Find where the given text appears and provide that cell's center as (X, Y) coordinate. 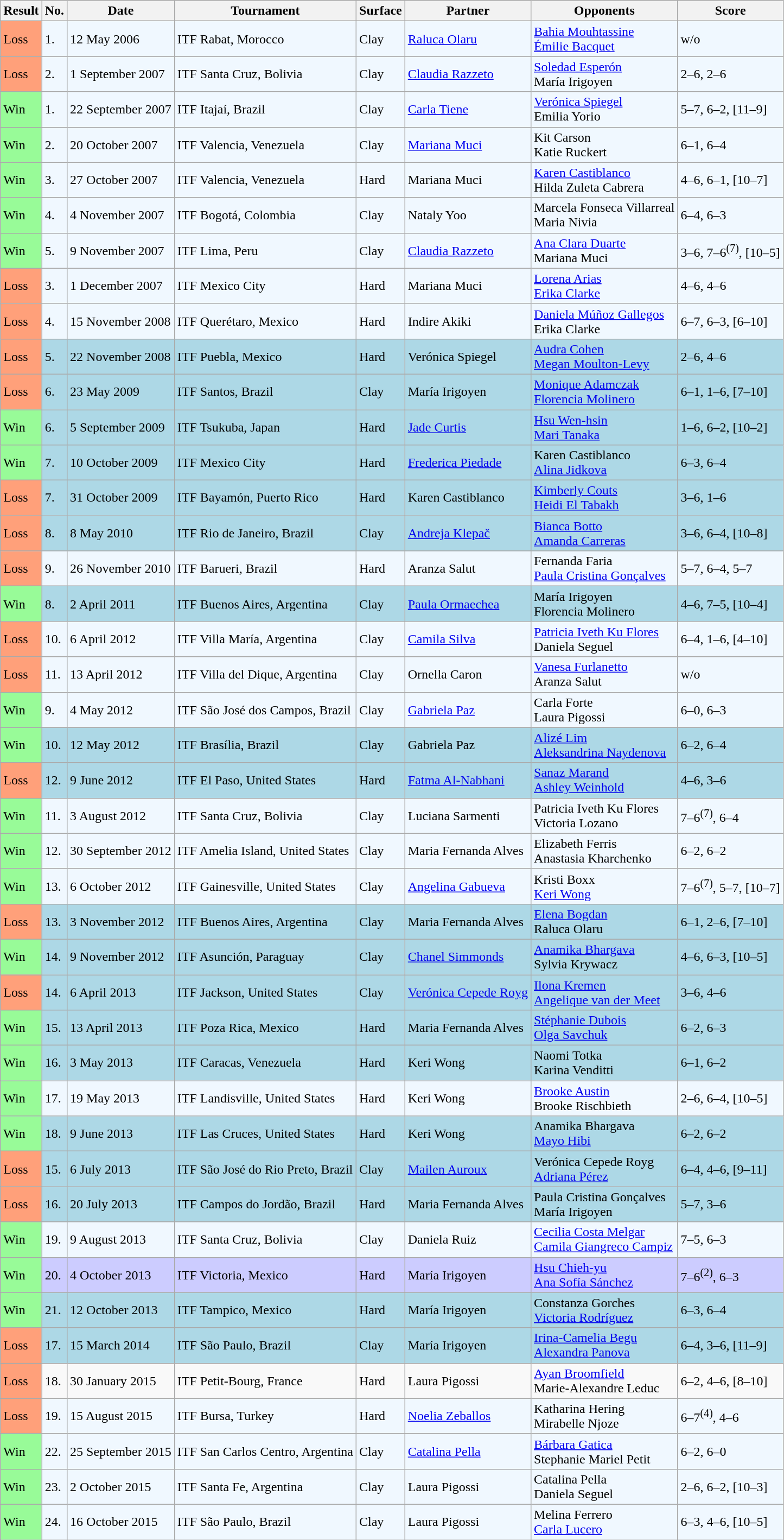
3–6, 6–4, [10–8] (730, 533)
Opponents (604, 11)
Fatma Al-Nabhani (468, 781)
Ayan Broomfield Marie-Alexandre Leduc (604, 1381)
3–6, 4–6 (730, 992)
Indire Akiki (468, 321)
Naomi Totka Karina Venditti (604, 1063)
Mailen Auroux (468, 1169)
Irina-Camelia Begu Alexandra Panova (604, 1345)
Sanaz Marand Ashley Weinhold (604, 781)
Brooke Austin Brooke Rischbieth (604, 1099)
1 December 2007 (121, 286)
Carla Tiene (468, 110)
6 April 2013 (121, 992)
6–2, 6–0 (730, 1452)
Tournament (265, 11)
Melina Ferrero Carla Lucero (604, 1522)
ITF São José do Rio Preto, Brazil (265, 1169)
Result (21, 11)
9 August 2013 (121, 1240)
ITF Caracas, Venezuela (265, 1063)
5 September 2009 (121, 427)
2–6, 6–4, [10–5] (730, 1099)
Frederica Piedade (468, 462)
Date (121, 11)
Elizabeth Ferris Anastasia Kharchenko (604, 851)
6–4, 6–3 (730, 215)
Ilona Kremen Angelique van der Meet (604, 992)
6–2, 6–3 (730, 1028)
2–6, 2–6 (730, 74)
13 April 2013 (121, 1028)
6–2, 4–6, [8–10] (730, 1381)
Patricia Iveth Ku Flores Victoria Lozano (604, 815)
6–2, 6–4 (730, 745)
6 April 2012 (121, 639)
9 June 2013 (121, 1133)
ITF Petit-Bourg, France (265, 1381)
ITF Bursa, Turkey (265, 1416)
Catalina Pella (468, 1452)
Anamika Bhargava Mayo Hibi (604, 1133)
5–7, 6–2, [11–9] (730, 110)
Paula Cristina Gonçalves María Irigoyen (604, 1204)
Vanesa Furlanetto Aranza Salut (604, 674)
Nataly Yoo (468, 215)
16 October 2015 (121, 1522)
Monique Adamczak Florencia Molinero (604, 392)
30 September 2012 (121, 851)
21. (54, 1310)
Aranza Salut (468, 569)
ITF Querétaro, Mexico (265, 321)
Bárbara Gatica Stephanie Mariel Petit (604, 1452)
Cecilia Costa Melgar Camila Giangreco Campiz (604, 1240)
Daniela Múñoz Gallegos Erika Clarke (604, 321)
7–6(2), 6–3 (730, 1275)
Marcela Fonseca Villarreal Maria Nivia (604, 215)
6 October 2012 (121, 886)
Andreja Klepač (468, 533)
23. (54, 1486)
6–7, 6–3, [6–10] (730, 321)
Verónica Spiegel Emilia Yorio (604, 110)
Hsu Wen-hsin Mari Tanaka (604, 427)
Lorena Arias Erika Clarke (604, 286)
ITF Puebla, Mexico (265, 356)
4–6, 7–5, [10–4] (730, 604)
23 May 2009 (121, 392)
Stéphanie Dubois Olga Savchuk (604, 1028)
ITF Las Cruces, United States (265, 1133)
3–6, 1–6 (730, 498)
Karen Castiblanco Hilda Zuleta Cabrera (604, 180)
Karen Castiblanco (468, 498)
Patricia Iveth Ku Flores Daniela Seguel (604, 639)
6–0, 6–3 (730, 710)
Kit Carson Katie Ruckert (604, 144)
20 October 2007 (121, 144)
Camila Silva (468, 639)
6–4, 3–6, [11–9] (730, 1345)
Kristi Boxx Keri Wong (604, 886)
ITF San Carlos Centro, Argentina (265, 1452)
Noelia Zeballos (468, 1416)
Bahia Mouhtassine Émilie Bacquet (604, 39)
7–6(7), 6–4 (730, 815)
Carla Forte Laura Pigossi (604, 710)
María Irigoyen Florencia Molinero (604, 604)
ITF Victoria, Mexico (265, 1275)
12 May 2012 (121, 745)
Raluca Olaru (468, 39)
6–3, 4–6, [10–5] (730, 1522)
Kimberly Couts Heidi El Tabakh (604, 498)
22 September 2007 (121, 110)
4–6, 4–6 (730, 286)
6–7(4), 4–6 (730, 1416)
31 October 2009 (121, 498)
12 May 2006 (121, 39)
9 November 2007 (121, 251)
ITF Santos, Brazil (265, 392)
ITF Villa María, Argentina (265, 639)
Soledad Esperón María Irigoyen (604, 74)
Constanza Gorches Victoria Rodríguez (604, 1310)
3 May 2013 (121, 1063)
26 November 2010 (121, 569)
Alizé Lim Aleksandrina Naydenova (604, 745)
ITF Lima, Peru (265, 251)
ITF São José dos Campos, Brazil (265, 710)
Verónica Cepede Royg (468, 992)
ITF Rio de Janeiro, Brazil (265, 533)
Paula Ormaechea (468, 604)
Score (730, 11)
25 September 2015 (121, 1452)
ITF Rabat, Morocco (265, 39)
4–6, 6–3, [10–5] (730, 956)
6–1, 1–6, [7–10] (730, 392)
3–6, 7–6(7), [10–5] (730, 251)
6 July 2013 (121, 1169)
Daniela Ruiz (468, 1240)
15 August 2015 (121, 1416)
Fernanda Faria Paula Cristina Gonçalves (604, 569)
8 May 2010 (121, 533)
9 November 2012 (121, 956)
20 July 2013 (121, 1204)
Luciana Sarmenti (468, 815)
3 August 2012 (121, 815)
2–6, 4–6 (730, 356)
7–6(7), 5–7, [10–7] (730, 886)
ITF Itajaí, Brazil (265, 110)
Bianca Botto Amanda Carreras (604, 533)
Verónica Cepede Royg Adriana Pérez (604, 1169)
ITF El Paso, United States (265, 781)
Partner (468, 11)
Elena Bogdan Raluca Olaru (604, 922)
4 October 2013 (121, 1275)
ITF Jackson, United States (265, 992)
27 October 2007 (121, 180)
2–6, 6–2, [10–3] (730, 1486)
ITF Asunción, Paraguay (265, 956)
30 January 2015 (121, 1381)
15 November 2008 (121, 321)
7–5, 6–3 (730, 1240)
6–4, 4–6, [9–11] (730, 1169)
No. (54, 11)
ITF Bogotá, Colombia (265, 215)
ITF Poza Rica, Mexico (265, 1028)
6–1, 6–2 (730, 1063)
3 November 2012 (121, 922)
ITF Tsukuba, Japan (265, 427)
24. (54, 1522)
Chanel Simmonds (468, 956)
Catalina Pella Daniela Seguel (604, 1486)
2 April 2011 (121, 604)
2 October 2015 (121, 1486)
ITF Barueri, Brazil (265, 569)
1–6, 6–2, [10–2] (730, 427)
Hsu Chieh-yu Ana Sofía Sánchez (604, 1275)
4 November 2007 (121, 215)
22. (54, 1452)
ITF Bayamón, Puerto Rico (265, 498)
10 October 2009 (121, 462)
ITF Landisville, United States (265, 1099)
Audra Cohen Megan Moulton-Levy (604, 356)
4–6, 6–1, [10–7] (730, 180)
Anamika Bhargava Sylvia Krywacz (604, 956)
Verónica Spiegel (468, 356)
ITF Villa del Dique, Argentina (265, 674)
ITF Amelia Island, United States (265, 851)
20. (54, 1275)
ITF Gainesville, United States (265, 886)
ITF Santa Fe, Argentina (265, 1486)
1 September 2007 (121, 74)
Angelina Gabueva (468, 886)
ITF Campos do Jordão, Brazil (265, 1204)
12 October 2013 (121, 1310)
19 May 2013 (121, 1099)
6–1, 6–4 (730, 144)
Ornella Caron (468, 674)
4 May 2012 (121, 710)
5–7, 6–4, 5–7 (730, 569)
6–4, 1–6, [4–10] (730, 639)
13 April 2012 (121, 674)
ITF Brasília, Brazil (265, 745)
6–1, 2–6, [7–10] (730, 922)
22 November 2008 (121, 356)
Jade Curtis (468, 427)
15 March 2014 (121, 1345)
Ana Clara Duarte Mariana Muci (604, 251)
ITF Tampico, Mexico (265, 1310)
Surface (381, 11)
5–7, 3–6 (730, 1204)
Katharina Hering Mirabelle Njoze (604, 1416)
Karen Castiblanco Alina Jidkova (604, 462)
4–6, 3–6 (730, 781)
9 June 2012 (121, 781)
